Extract the (X, Y) coordinate from the center of the cell holding the provided text.  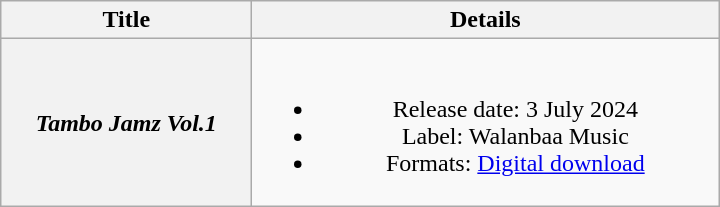
Title (126, 20)
Details (486, 20)
Tambo Jamz Vol.1 (126, 122)
Release date: 3 July 2024Label: Walanbaa MusicFormats: Digital download (486, 122)
